Find where the given text appears and provide that cell's center as (x, y) coordinate. 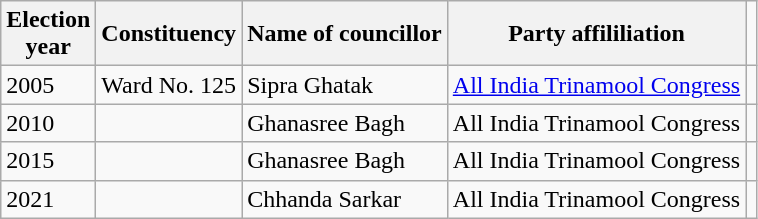
Name of councillor (345, 34)
Party affililiation (596, 34)
Ward No. 125 (169, 85)
2021 (48, 199)
Election year (48, 34)
Constituency (169, 34)
2015 (48, 161)
Sipra Ghatak (345, 85)
2010 (48, 123)
Chhanda Sarkar (345, 199)
2005 (48, 85)
